Extract the (X, Y) coordinate from the center of the cell holding the provided text.  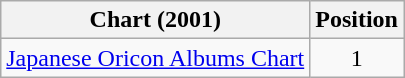
Position (357, 20)
Japanese Oricon Albums Chart (156, 58)
Chart (2001) (156, 20)
1 (357, 58)
